Output the (X, Y) coordinate of the center of the cell containing the given text.  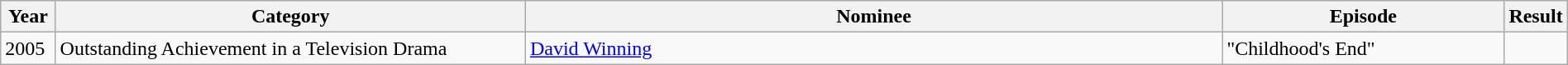
Outstanding Achievement in a Television Drama (290, 48)
Nominee (873, 17)
Result (1536, 17)
Episode (1363, 17)
2005 (28, 48)
Category (290, 17)
David Winning (873, 48)
Year (28, 17)
"Childhood's End" (1363, 48)
